Identify which cell holds the provided text, then report its (x, y) central coordinate. 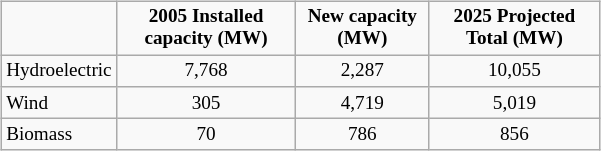
Wind (60, 103)
305 (206, 103)
786 (362, 134)
Hydroelectric (60, 71)
2025 Projected Total (MW) (514, 28)
New capacity (MW) (362, 28)
2,287 (362, 71)
2005 Installed capacity (MW) (206, 28)
Biomass (60, 134)
5,019 (514, 103)
7,768 (206, 71)
4,719 (362, 103)
70 (206, 134)
856 (514, 134)
10,055 (514, 71)
